Output the (x, y) coordinate of the center of the cell containing the given text.  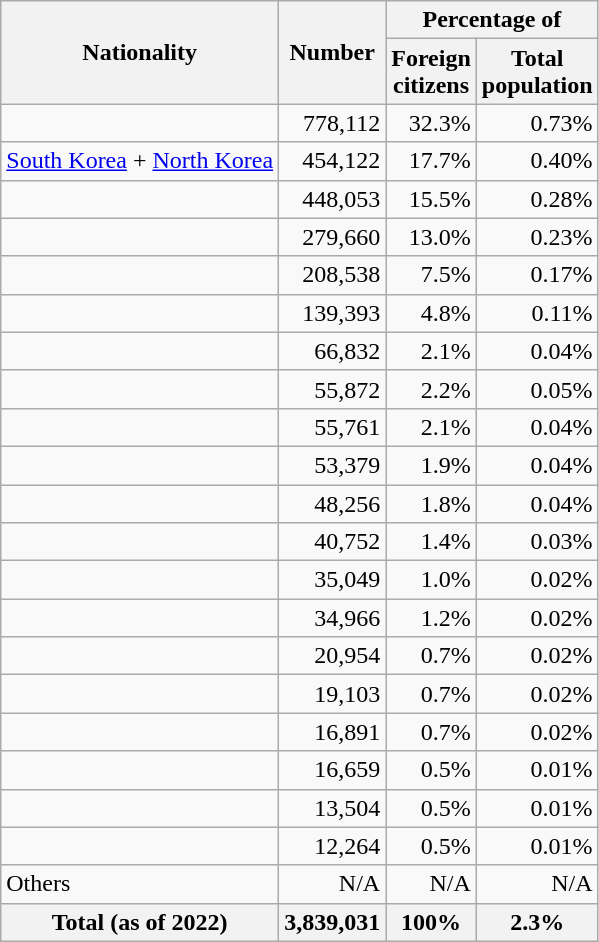
Percentage of (492, 20)
1.2% (432, 618)
0.03% (537, 542)
Number (332, 52)
0.28% (537, 199)
778,112 (332, 123)
66,832 (332, 351)
48,256 (332, 503)
19,103 (332, 694)
1.0% (432, 580)
2.2% (432, 389)
16,891 (332, 732)
53,379 (332, 465)
32.3% (432, 123)
1.4% (432, 542)
3,839,031 (332, 922)
0.11% (537, 313)
17.7% (432, 161)
Foreigncitizens (432, 72)
34,966 (332, 618)
454,122 (332, 161)
2.3% (537, 922)
Others (140, 884)
13,504 (332, 808)
15.5% (432, 199)
139,393 (332, 313)
100% (432, 922)
Totalpopulation (537, 72)
7.5% (432, 275)
South Korea + North Korea (140, 161)
448,053 (332, 199)
12,264 (332, 846)
35,049 (332, 580)
Nationality (140, 52)
20,954 (332, 656)
55,761 (332, 427)
40,752 (332, 542)
279,660 (332, 237)
16,659 (332, 770)
4.8% (432, 313)
208,538 (332, 275)
1.8% (432, 503)
13.0% (432, 237)
0.17% (537, 275)
0.40% (537, 161)
0.05% (537, 389)
Total (as of 2022) (140, 922)
55,872 (332, 389)
0.23% (537, 237)
1.9% (432, 465)
0.73% (537, 123)
